From the cell containing the given text, extract its center point as [X, Y] coordinate. 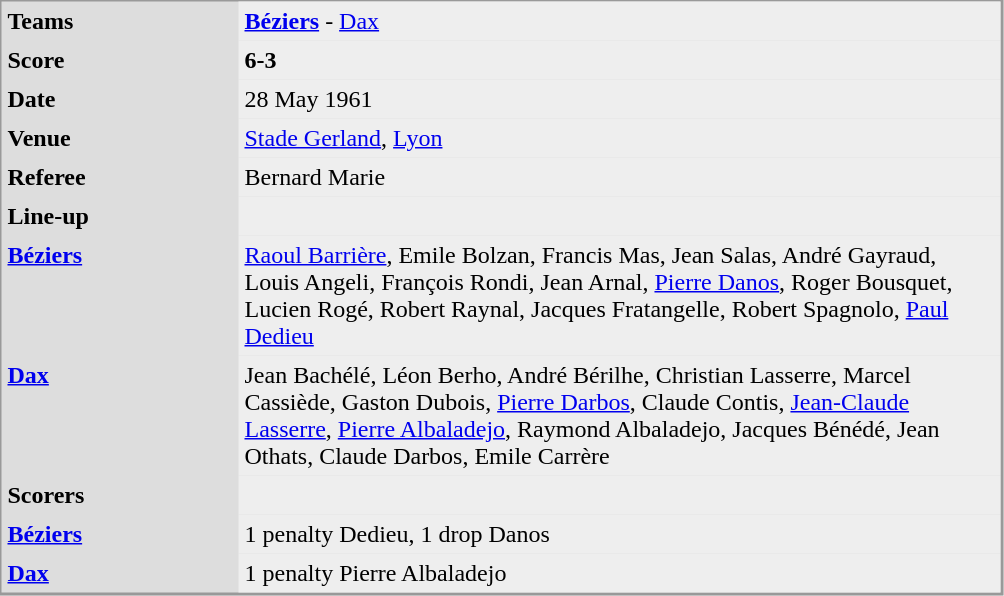
Scorers [120, 496]
Score [120, 60]
Stade Gerland, Lyon [619, 138]
Bernard Marie [619, 178]
Referee [120, 178]
Venue [120, 138]
Teams [120, 22]
1 penalty Dedieu, 1 drop Danos [619, 534]
Date [120, 100]
1 penalty Pierre Albaladejo [619, 574]
Béziers - Dax [619, 22]
28 May 1961 [619, 100]
Line-up [120, 216]
6-3 [619, 60]
